Locate the cell with the specified text and output its (x, y) center coordinate. 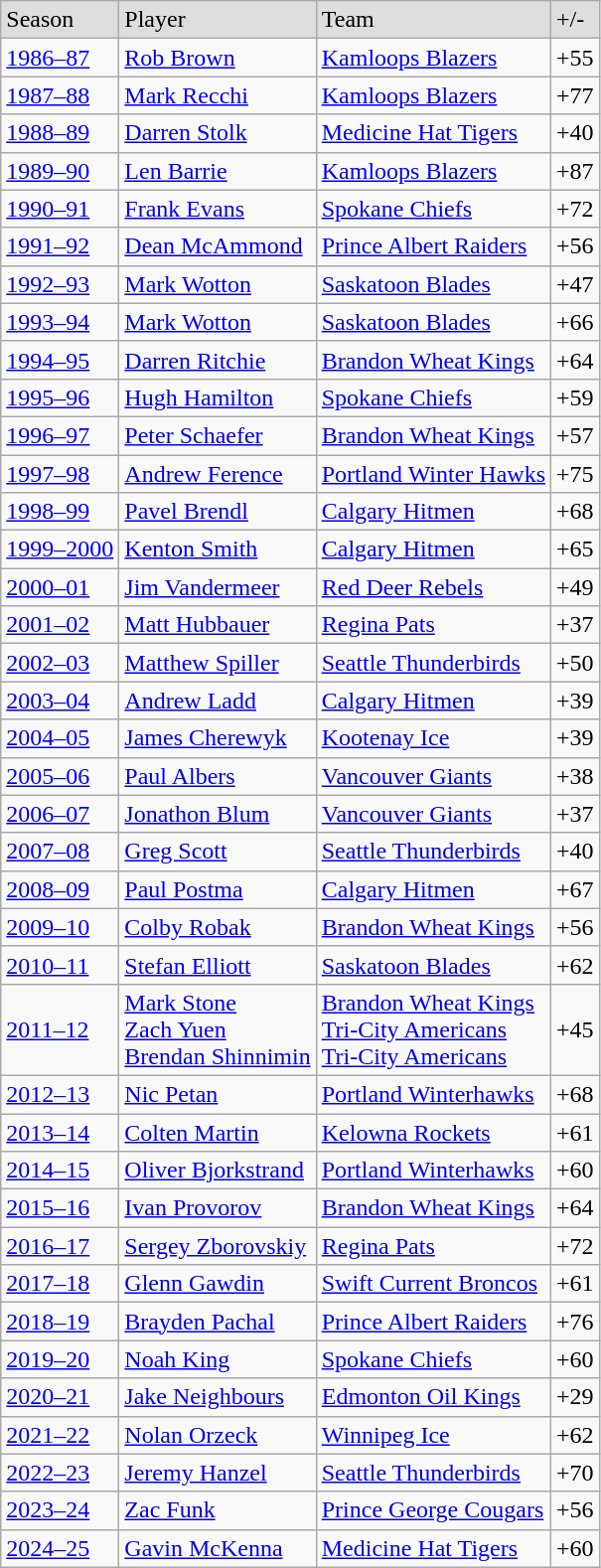
1988–89 (60, 133)
1986–87 (60, 58)
2009–10 (60, 927)
Paul Postma (218, 889)
Andrew Ference (218, 474)
2012–13 (60, 1094)
2004–05 (60, 738)
+38 (576, 776)
Andrew Ladd (218, 701)
2001–02 (60, 625)
Darren Stolk (218, 133)
Player (218, 20)
2021–22 (60, 1435)
1999–2000 (60, 549)
Edmonton Oil Kings (433, 1397)
2022–23 (60, 1473)
2014–15 (60, 1171)
Jeremy Hanzel (218, 1473)
Darren Ritchie (218, 360)
1997–98 (60, 474)
Sergey Zborovskiy (218, 1246)
James Cherewyk (218, 738)
+87 (576, 171)
+77 (576, 95)
Oliver Bjorkstrand (218, 1171)
Winnipeg Ice (433, 1435)
Brayden Pachal (218, 1322)
Matt Hubbauer (218, 625)
2007–08 (60, 852)
+67 (576, 889)
+45 (576, 1029)
Dean McAmmond (218, 246)
+75 (576, 474)
Kootenay Ice (433, 738)
+59 (576, 397)
Mark StoneZach YuenBrendan Shinnimin (218, 1029)
Jonathon Blum (218, 814)
Matthew Spiller (218, 663)
Pavel Brendl (218, 512)
Prince George Cougars (433, 1510)
1991–92 (60, 246)
Portland Winter Hawks (433, 474)
2000–01 (60, 587)
2010–11 (60, 965)
+65 (576, 549)
Glenn Gawdin (218, 1284)
1992–93 (60, 284)
2016–17 (60, 1246)
Rob Brown (218, 58)
Hugh Hamilton (218, 397)
2019–20 (60, 1359)
+29 (576, 1397)
Red Deer Rebels (433, 587)
Nolan Orzeck (218, 1435)
Team (433, 20)
Greg Scott (218, 852)
Brandon Wheat KingsTri-City AmericansTri-City Americans (433, 1029)
2018–19 (60, 1322)
Gavin McKenna (218, 1548)
+57 (576, 435)
Kelowna Rockets (433, 1132)
Peter Schaefer (218, 435)
+66 (576, 322)
2003–04 (60, 701)
Noah King (218, 1359)
+76 (576, 1322)
Kenton Smith (218, 549)
1994–95 (60, 360)
+50 (576, 663)
1989–90 (60, 171)
2023–24 (60, 1510)
Mark Recchi (218, 95)
Swift Current Broncos (433, 1284)
2015–16 (60, 1208)
+70 (576, 1473)
2002–03 (60, 663)
2011–12 (60, 1029)
2008–09 (60, 889)
+49 (576, 587)
2006–07 (60, 814)
+47 (576, 284)
Colby Robak (218, 927)
1996–97 (60, 435)
Paul Albers (218, 776)
+55 (576, 58)
Stefan Elliott (218, 965)
Nic Petan (218, 1094)
1998–99 (60, 512)
Ivan Provorov (218, 1208)
Jim Vandermeer (218, 587)
Frank Evans (218, 209)
2020–21 (60, 1397)
Season (60, 20)
1990–91 (60, 209)
2024–25 (60, 1548)
1995–96 (60, 397)
Len Barrie (218, 171)
+/- (576, 20)
Colten Martin (218, 1132)
1993–94 (60, 322)
2017–18 (60, 1284)
Jake Neighbours (218, 1397)
1987–88 (60, 95)
2013–14 (60, 1132)
2005–06 (60, 776)
Zac Funk (218, 1510)
